Return the [X, Y] coordinate for the center point of the cell that contains the specified text.  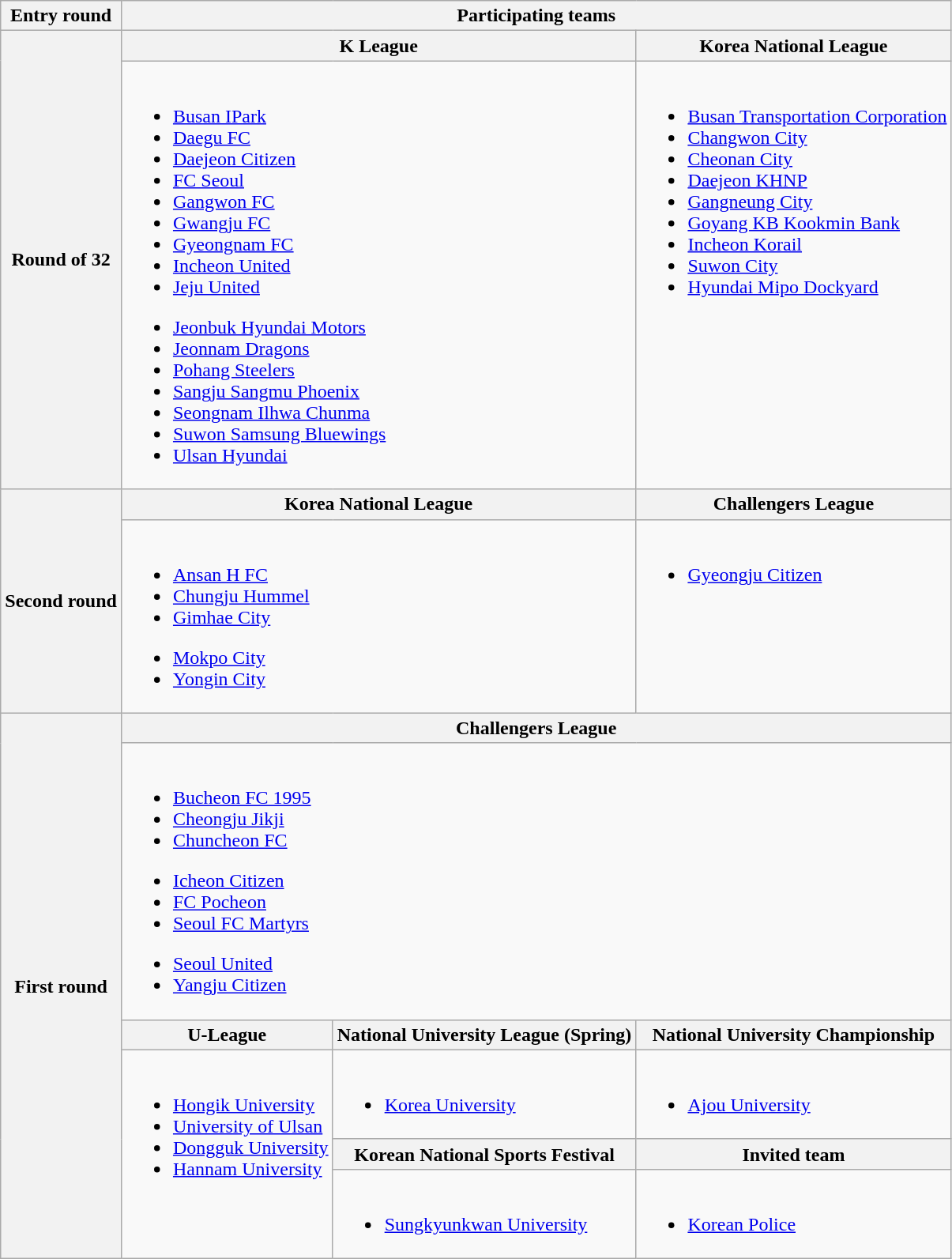
National University Championship [793, 1035]
Gyeongju Citizen [793, 616]
Sungkyunkwan University [484, 1214]
Second round [62, 601]
Ajou University [793, 1094]
Korean Police [793, 1214]
Entry round [62, 16]
First round [62, 986]
National University League (Spring) [484, 1035]
Korean National Sports Festival [484, 1154]
Korea University [484, 1094]
Invited team [793, 1154]
Participating teams [536, 16]
U-League [227, 1035]
Round of 32 [62, 260]
Hongik UniversityUniversity of UlsanDongguk UniversityHannam University [227, 1154]
Bucheon FC 1995Cheongju JikjiChuncheon FCIcheon CitizenFC PocheonSeoul FC MartyrsSeoul UnitedYangju Citizen [536, 881]
Ansan H FCChungju HummelGimhae CityMokpo CityYongin City [378, 616]
K League [378, 46]
